From the cell containing the given text, extract its center point as [X, Y] coordinate. 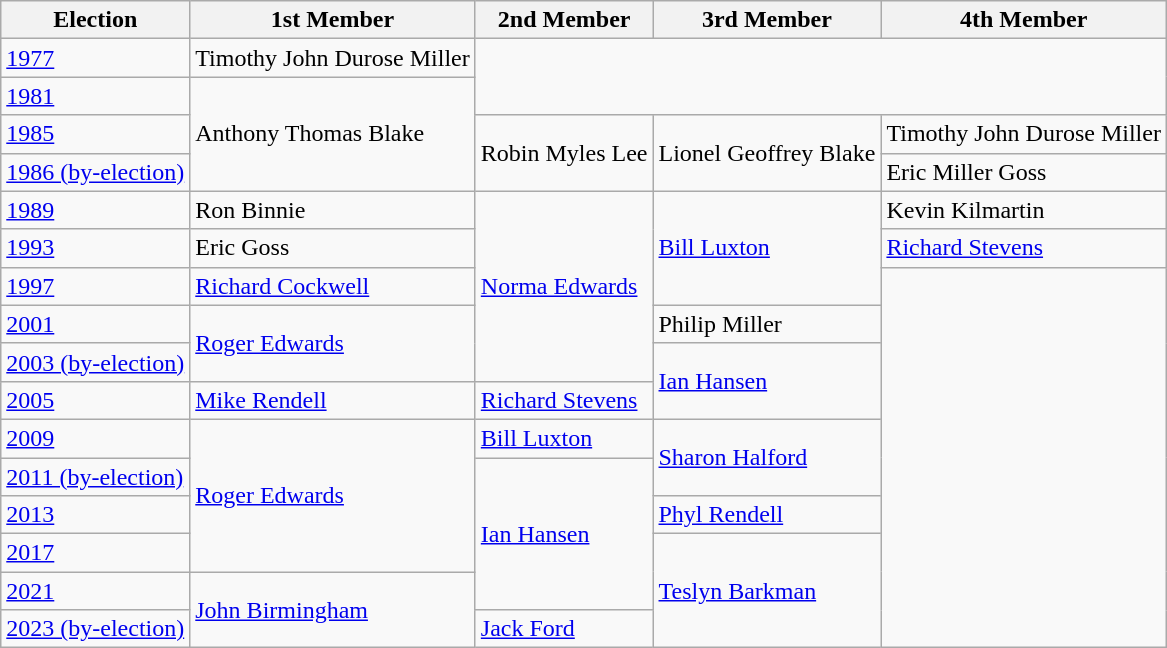
2nd Member [564, 20]
1985 [96, 134]
2009 [96, 438]
3rd Member [767, 20]
Richard Cockwell [333, 286]
2003 (by-election) [96, 362]
Mike Rendell [333, 400]
4th Member [1024, 20]
Anthony Thomas Blake [333, 134]
Eric Miller Goss [1024, 172]
2023 (by-election) [96, 629]
1st Member [333, 20]
1993 [96, 248]
Kevin Kilmartin [1024, 210]
Sharon Halford [767, 457]
Election [96, 20]
1997 [96, 286]
Ron Binnie [333, 210]
1981 [96, 96]
Jack Ford [564, 629]
2005 [96, 400]
Philip Miller [767, 324]
2011 (by-election) [96, 477]
Phyl Rendell [767, 515]
John Birmingham [333, 610]
Teslyn Barkman [767, 591]
1989 [96, 210]
2021 [96, 591]
Robin Myles Lee [564, 153]
1986 (by-election) [96, 172]
2001 [96, 324]
2017 [96, 553]
Lionel Geoffrey Blake [767, 153]
Norma Edwards [564, 286]
2013 [96, 515]
1977 [96, 58]
Eric Goss [333, 248]
